Detect which cell encompasses the target text, then output its (x, y) center coordinate. 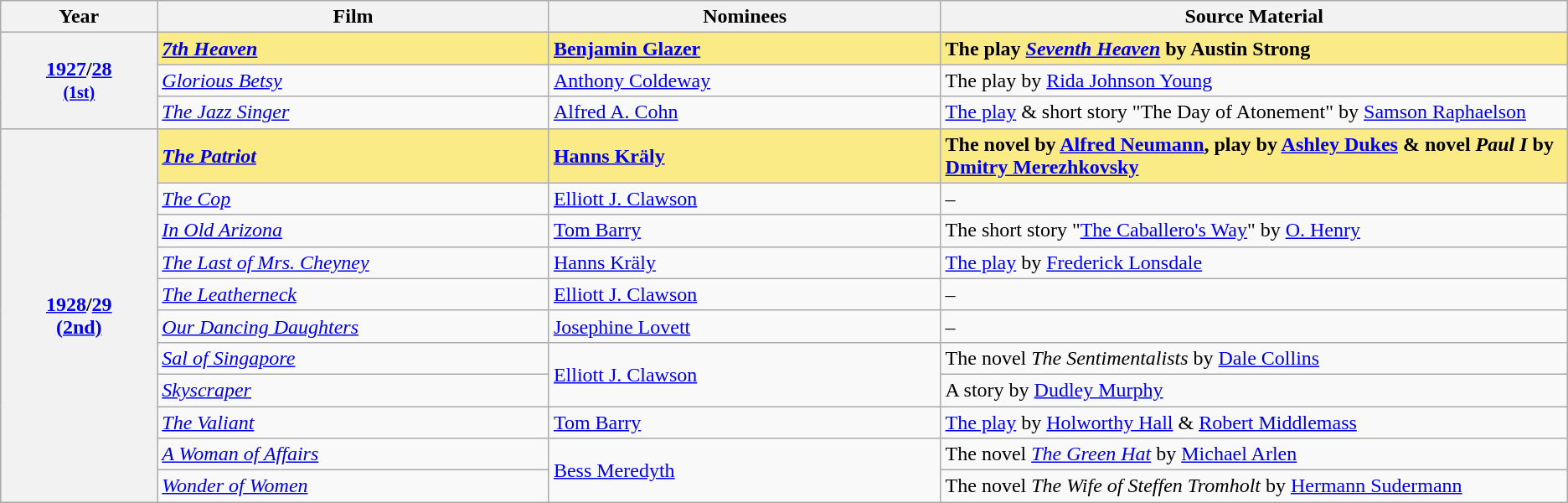
Benjamin Glazer (745, 49)
The novel by Alfred Neumann, play by Ashley Dukes & novel Paul I by Dmitry Merezhkovsky (1254, 156)
Film (353, 17)
Our Dancing Daughters (353, 326)
1927/28(1st) (79, 80)
Source Material (1254, 17)
Anthony Coldeway (745, 80)
The play by Rida Johnson Young (1254, 80)
7th Heaven (353, 49)
The Jazz Singer (353, 112)
The short story "The Caballero's Way" by O. Henry (1254, 231)
The Patriot (353, 156)
Alfred A. Cohn (745, 112)
Skyscraper (353, 390)
The Last of Mrs. Cheyney (353, 262)
Year (79, 17)
The novel The Wife of Steffen Tromholt by Hermann Sudermann (1254, 486)
In Old Arizona (353, 231)
The Leatherneck (353, 294)
The play by Frederick Lonsdale (1254, 262)
1928/29(2nd) (79, 315)
The Valiant (353, 422)
A story by Dudley Murphy (1254, 390)
Sal of Singapore (353, 358)
The novel The Green Hat by Michael Arlen (1254, 454)
Wonder of Women (353, 486)
Bess Meredyth (745, 470)
The Cop (353, 199)
The novel The Sentimentalists by Dale Collins (1254, 358)
A Woman of Affairs (353, 454)
Glorious Betsy (353, 80)
Josephine Lovett (745, 326)
The play Seventh Heaven by Austin Strong (1254, 49)
Nominees (745, 17)
The play & short story "The Day of Atonement" by Samson Raphaelson (1254, 112)
The play by Holworthy Hall & Robert Middlemass (1254, 422)
